Locate the cell with the specified text and output its [X, Y] center coordinate. 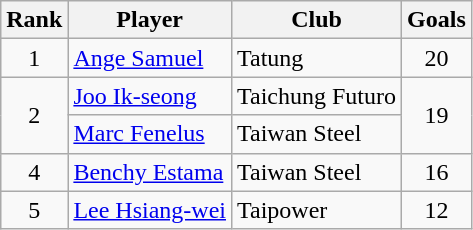
20 [437, 58]
Player [150, 20]
Tatung [317, 58]
16 [437, 172]
Rank [34, 20]
19 [437, 115]
Marc Fenelus [150, 134]
Taipower [317, 210]
Club [317, 20]
Goals [437, 20]
Joo Ik-seong [150, 96]
Benchy Estama [150, 172]
Lee Hsiang-wei [150, 210]
Taichung Futuro [317, 96]
1 [34, 58]
2 [34, 115]
12 [437, 210]
Ange Samuel [150, 58]
4 [34, 172]
5 [34, 210]
